Provide the (x, y) coordinate of the cell's center where the given text is located.  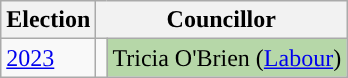
Tricia O'Brien (Labour) (227, 58)
2023 (48, 58)
Councillor (222, 20)
Election (48, 20)
